Return [x, y] of the center of cell containing provided text 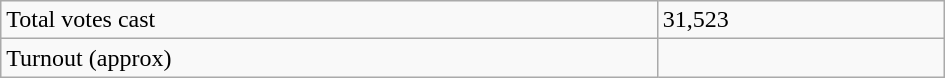
Turnout (approx) [329, 58]
Total votes cast [329, 20]
31,523 [800, 20]
